Scan for the cell matching the given text and deliver its (x, y) coordinate at center. 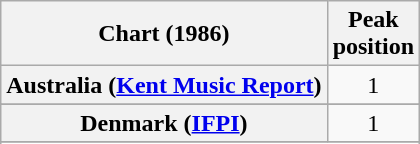
Denmark (IFPI) (164, 123)
Australia (Kent Music Report) (164, 85)
Peakposition (373, 34)
Chart (1986) (164, 34)
